Return [X, Y] of the center of cell containing provided text 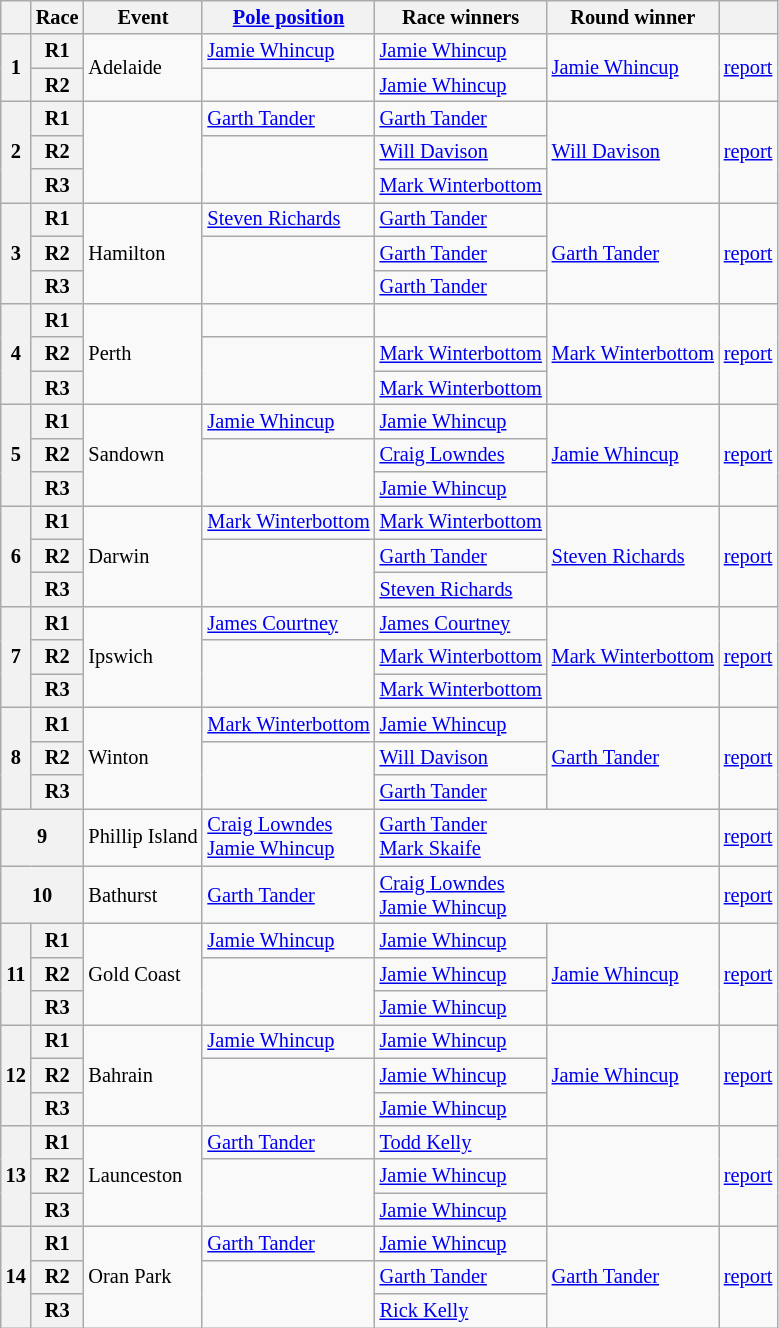
Event [142, 17]
Perth [142, 354]
Gold Coast [142, 974]
4 [16, 354]
1 [16, 68]
Winton [142, 758]
Pole position [288, 17]
Launceston [142, 1176]
11 [16, 974]
Ipswich [142, 656]
Garth Tander Mark Skaife [547, 837]
Craig Lowndes [461, 455]
Bathurst [142, 895]
5 [16, 454]
Darwin [142, 556]
3 [16, 252]
8 [16, 758]
Sandown [142, 454]
Todd Kelly [461, 1142]
Phillip Island [142, 837]
7 [16, 656]
Oran Park [142, 1276]
Rick Kelly [461, 1311]
Round winner [633, 17]
Race winners [461, 17]
10 [42, 895]
14 [16, 1276]
12 [16, 1074]
6 [16, 556]
Bahrain [142, 1074]
Adelaide [142, 68]
Race [58, 17]
9 [42, 837]
13 [16, 1176]
Hamilton [142, 252]
2 [16, 152]
